From the cell containing the given text, extract its center point as (X, Y) coordinate. 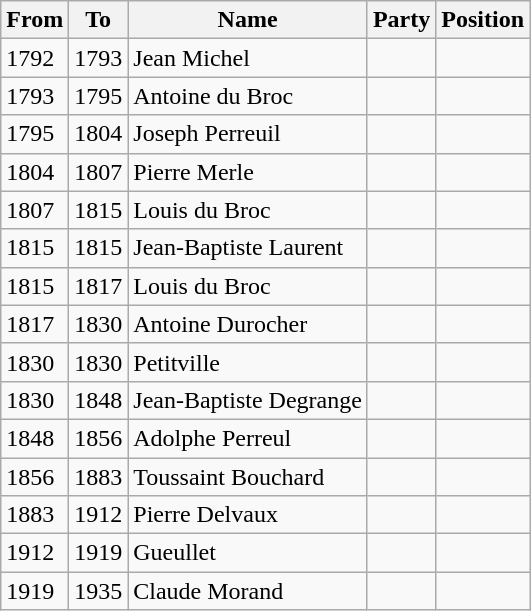
Petitville (248, 362)
Jean-Baptiste Degrange (248, 400)
Gueullet (248, 553)
Name (248, 20)
Antoine du Broc (248, 96)
Party (401, 20)
Pierre Merle (248, 172)
Adolphe Perreul (248, 438)
Joseph Perreuil (248, 134)
Toussaint Bouchard (248, 477)
1792 (35, 58)
Pierre Delvaux (248, 515)
Jean Michel (248, 58)
1935 (98, 591)
Jean-Baptiste Laurent (248, 248)
From (35, 20)
Position (483, 20)
Claude Morand (248, 591)
Antoine Durocher (248, 324)
To (98, 20)
